Return (X, Y) of the center of cell containing provided text 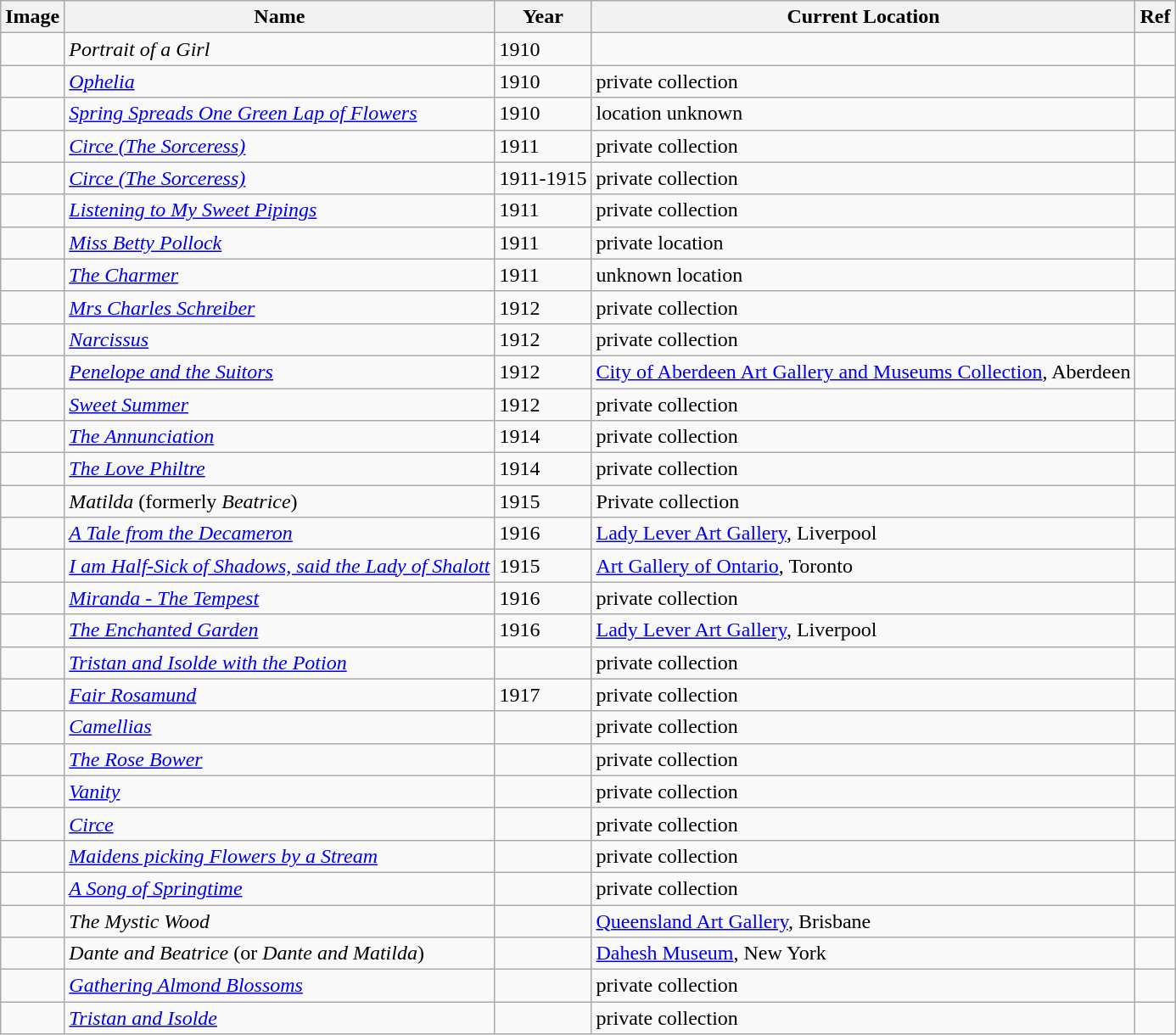
Mrs Charles Schreiber (280, 307)
Current Location (864, 17)
location unknown (864, 114)
Private collection (864, 501)
Dahesh Museum, New York (864, 954)
unknown location (864, 275)
Matilda (formerly Beatrice) (280, 501)
Ophelia (280, 81)
1911-1915 (543, 178)
Portrait of a Girl (280, 49)
The Annunciation (280, 437)
Queensland Art Gallery, Brisbane (864, 920)
Dante and Beatrice (or Dante and Matilda) (280, 954)
A Song of Springtime (280, 888)
Tristan and Isolde with the Potion (280, 663)
Name (280, 17)
Art Gallery of Ontario, Toronto (864, 566)
Listening to My Sweet Pipings (280, 210)
Vanity (280, 792)
City of Aberdeen Art Gallery and Museums Collection, Aberdeen (864, 372)
Sweet Summer (280, 405)
Narcissus (280, 339)
Camellias (280, 727)
1917 (543, 695)
Year (543, 17)
Miss Betty Pollock (280, 243)
The Enchanted Garden (280, 630)
The Charmer (280, 275)
Tristan and Isolde (280, 1018)
Spring Spreads One Green Lap of Flowers (280, 114)
Maidens picking Flowers by a Stream (280, 856)
private location (864, 243)
Image (32, 17)
The Love Philtre (280, 469)
I am Half-Sick of Shadows, said the Lady of Shalott (280, 566)
Circe (280, 824)
The Rose Bower (280, 759)
Penelope and the Suitors (280, 372)
A Tale from the Decameron (280, 534)
The Mystic Wood (280, 920)
Fair Rosamund (280, 695)
Gathering Almond Blossoms (280, 986)
Miranda - The Tempest (280, 598)
Ref (1156, 17)
